Find where the given text appears and provide that cell's center as (x, y) coordinate. 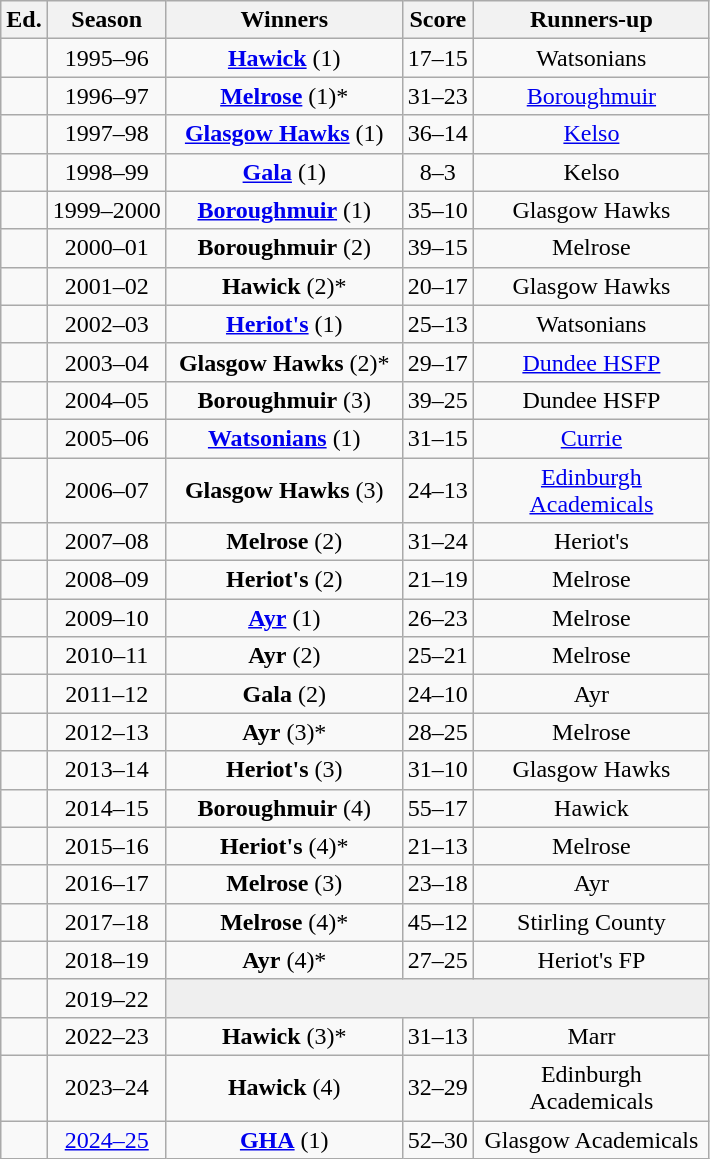
Ayr (3)* (284, 732)
2012–13 (106, 732)
26–23 (438, 618)
31–10 (438, 770)
Hawick (1) (284, 58)
24–10 (438, 694)
Boroughmuir (3) (284, 400)
35–10 (438, 210)
Heriot's (3) (284, 770)
Marr (591, 1036)
2011–12 (106, 694)
2017–18 (106, 922)
1995–96 (106, 58)
55–17 (438, 808)
Ayr (2) (284, 656)
2013–14 (106, 770)
Boroughmuir (2) (284, 248)
Currie (591, 438)
2018–19 (106, 960)
2007–08 (106, 542)
Glasgow Academicals (591, 1139)
52–30 (438, 1139)
Melrose (2) (284, 542)
1999–2000 (106, 210)
8–3 (438, 172)
2024–25 (106, 1139)
2005–06 (106, 438)
28–25 (438, 732)
2022–23 (106, 1036)
2008–09 (106, 580)
2003–04 (106, 362)
2000–01 (106, 248)
23–18 (438, 884)
Heriot's (1) (284, 324)
Boroughmuir (4) (284, 808)
Hawick (591, 808)
31–24 (438, 542)
45–12 (438, 922)
20–17 (438, 286)
Melrose (4)* (284, 922)
2014–15 (106, 808)
1996–97 (106, 96)
Hawick (4) (284, 1088)
2004–05 (106, 400)
Boroughmuir (591, 96)
25–13 (438, 324)
Season (106, 20)
39–25 (438, 400)
2023–24 (106, 1088)
21–13 (438, 846)
29–17 (438, 362)
36–14 (438, 134)
39–15 (438, 248)
2001–02 (106, 286)
25–21 (438, 656)
Score (438, 20)
Glasgow Hawks (2)* (284, 362)
17–15 (438, 58)
31–13 (438, 1036)
Winners (284, 20)
1997–98 (106, 134)
Hawick (2)* (284, 286)
Watsonians (1) (284, 438)
Glasgow Hawks (1) (284, 134)
31–23 (438, 96)
Hawick (3)* (284, 1036)
Gala (2) (284, 694)
2002–03 (106, 324)
31–15 (438, 438)
2009–10 (106, 618)
Runners-up (591, 20)
Heriot's (4)* (284, 846)
Heriot's (2) (284, 580)
Ayr (1) (284, 618)
2016–17 (106, 884)
32–29 (438, 1088)
Ed. (24, 20)
Heriot's (591, 542)
GHA (1) (284, 1139)
2015–16 (106, 846)
2006–07 (106, 490)
Stirling County (591, 922)
Melrose (1)* (284, 96)
Melrose (3) (284, 884)
Ayr (4)* (284, 960)
Gala (1) (284, 172)
2010–11 (106, 656)
Boroughmuir (1) (284, 210)
1998–99 (106, 172)
24–13 (438, 490)
Heriot's FP (591, 960)
21–19 (438, 580)
Glasgow Hawks (3) (284, 490)
27–25 (438, 960)
2019–22 (106, 998)
